For the text-containing cell, return its midpoint in [x, y] coordinate format. 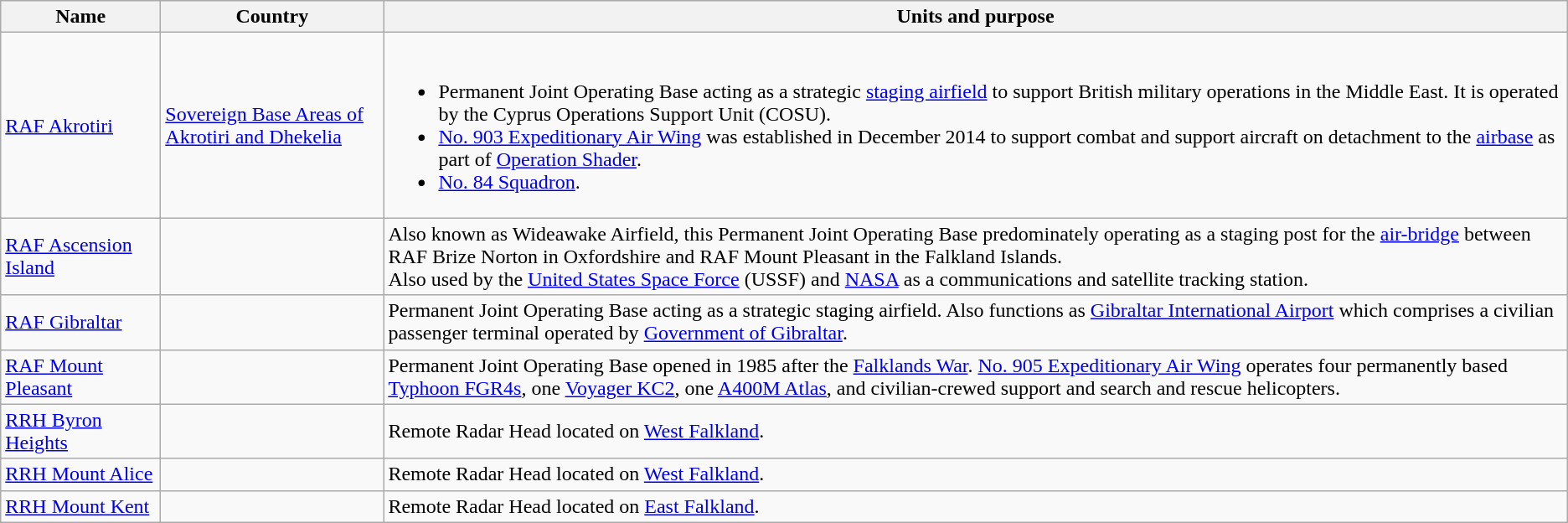
Country [272, 17]
RAF Ascension Island [80, 256]
Sovereign Base Areas of Akrotiri and Dhekelia [272, 126]
RAF Mount Pleasant [80, 377]
Remote Radar Head located on East Falkland. [975, 506]
Units and purpose [975, 17]
Name [80, 17]
RRH Mount Alice [80, 474]
RRH Mount Kent [80, 506]
RAF Akrotiri [80, 126]
RRH Byron Heights [80, 431]
RAF Gibraltar [80, 322]
